Search for the cell housing the specified text and yield its (X, Y) center coordinate. 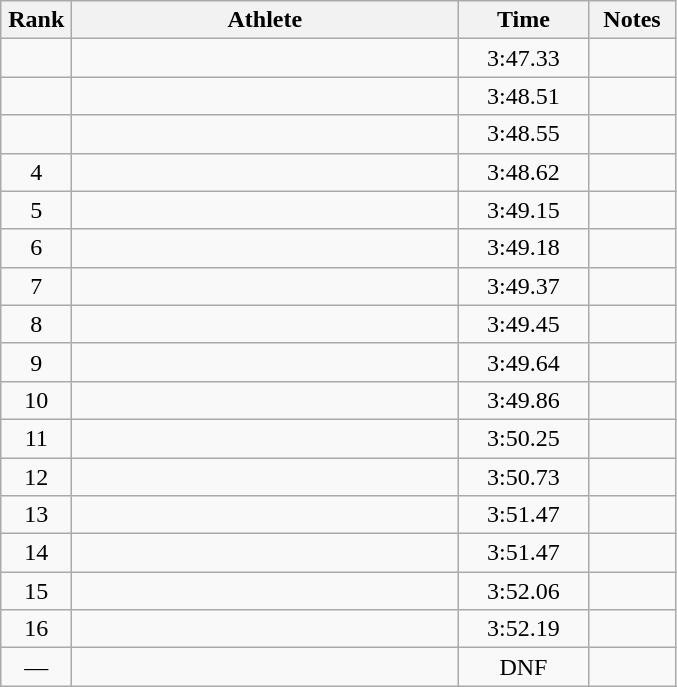
8 (36, 324)
3:50.73 (524, 477)
14 (36, 553)
9 (36, 362)
3:48.55 (524, 134)
3:52.06 (524, 591)
16 (36, 629)
11 (36, 438)
5 (36, 210)
3:49.45 (524, 324)
Notes (632, 20)
10 (36, 400)
3:49.64 (524, 362)
7 (36, 286)
3:50.25 (524, 438)
3:49.18 (524, 248)
— (36, 667)
Time (524, 20)
6 (36, 248)
4 (36, 172)
Athlete (265, 20)
3:48.51 (524, 96)
DNF (524, 667)
3:47.33 (524, 58)
3:49.37 (524, 286)
3:52.19 (524, 629)
3:48.62 (524, 172)
15 (36, 591)
3:49.86 (524, 400)
3:49.15 (524, 210)
Rank (36, 20)
12 (36, 477)
13 (36, 515)
